Search for the cell housing the specified text and yield its (x, y) center coordinate. 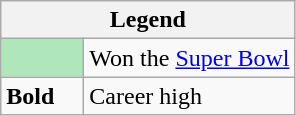
Bold (42, 96)
Won the Super Bowl (190, 58)
Legend (148, 20)
Career high (190, 96)
